Output the [X, Y] coordinate of the center of the cell containing the given text.  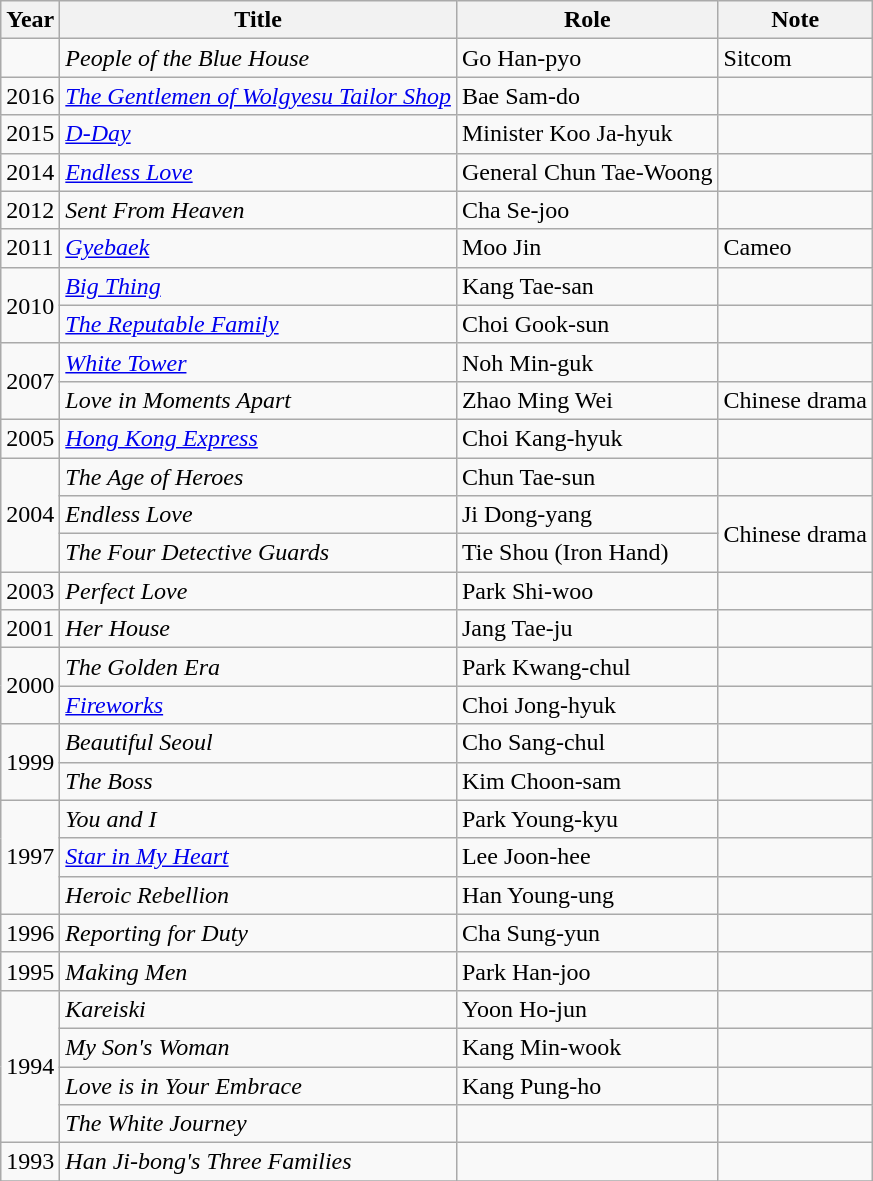
White Tower [258, 362]
People of the Blue House [258, 58]
Moo Jin [587, 248]
1999 [30, 762]
2012 [30, 210]
Love is in Your Embrace [258, 1085]
Noh Min-guk [587, 362]
Go Han-pyo [587, 58]
The Four Detective Guards [258, 553]
Reporting for Duty [258, 933]
Kang Tae-san [587, 286]
The Age of Heroes [258, 477]
2003 [30, 591]
Minister Koo Ja-hyuk [587, 134]
Love in Moments Apart [258, 400]
Lee Joon-hee [587, 857]
2016 [30, 96]
Cha Sung-yun [587, 933]
Star in My Heart [258, 857]
Han Young-ung [587, 895]
1995 [30, 971]
Sitcom [795, 58]
2007 [30, 381]
Choi Jong-hyuk [587, 705]
Cameo [795, 248]
2001 [30, 629]
Zhao Ming Wei [587, 400]
Big Thing [258, 286]
The Golden Era [258, 667]
Yoon Ho-jun [587, 1009]
You and I [258, 819]
Year [30, 20]
D-Day [258, 134]
Her House [258, 629]
2015 [30, 134]
Fireworks [258, 705]
Kim Choon-sam [587, 781]
Park Young-kyu [587, 819]
Kang Pung-ho [587, 1085]
Han Ji-bong's Three Families [258, 1162]
2000 [30, 686]
Hong Kong Express [258, 438]
Kang Min-wook [587, 1047]
Making Men [258, 971]
Gyebaek [258, 248]
1997 [30, 857]
Choi Kang-hyuk [587, 438]
1994 [30, 1066]
2005 [30, 438]
The Gentlemen of Wolgyesu Tailor Shop [258, 96]
2004 [30, 515]
Heroic Rebellion [258, 895]
2014 [30, 172]
1993 [30, 1162]
Title [258, 20]
Kareiski [258, 1009]
Cho Sang-chul [587, 743]
The Boss [258, 781]
2010 [30, 305]
Park Han-joo [587, 971]
General Chun Tae-Woong [587, 172]
2011 [30, 248]
Sent From Heaven [258, 210]
Tie Shou (Iron Hand) [587, 553]
Role [587, 20]
Bae Sam-do [587, 96]
1996 [30, 933]
The White Journey [258, 1124]
Beautiful Seoul [258, 743]
Choi Gook-sun [587, 324]
Park Kwang-chul [587, 667]
My Son's Woman [258, 1047]
Ji Dong-yang [587, 515]
Jang Tae-ju [587, 629]
Cha Se-joo [587, 210]
Note [795, 20]
The Reputable Family [258, 324]
Park Shi-woo [587, 591]
Perfect Love [258, 591]
Chun Tae-sun [587, 477]
